Output the [x, y] coordinate of the center of the cell containing the given text.  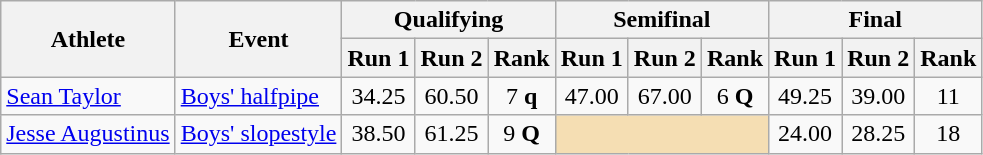
18 [948, 134]
Event [258, 39]
Boys' slopestyle [258, 134]
Qualifying [448, 20]
11 [948, 96]
Jesse Augustinus [88, 134]
49.25 [806, 96]
28.25 [878, 134]
Semifinal [662, 20]
38.50 [378, 134]
Final [876, 20]
47.00 [592, 96]
Athlete [88, 39]
Sean Taylor [88, 96]
39.00 [878, 96]
24.00 [806, 134]
60.50 [452, 96]
7 q [522, 96]
67.00 [664, 96]
Boys' halfpipe [258, 96]
61.25 [452, 134]
6 Q [734, 96]
9 Q [522, 134]
34.25 [378, 96]
